Scan for the cell matching the given text and deliver its (X, Y) coordinate at center. 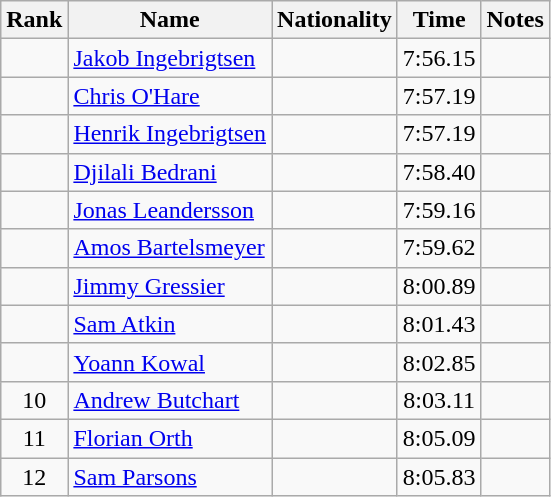
Jakob Ingebrigtsen (170, 58)
Yoann Kowal (170, 362)
Amos Bartelsmeyer (170, 248)
Sam Parsons (170, 477)
8:03.11 (439, 400)
8:01.43 (439, 324)
Florian Orth (170, 438)
Name (170, 20)
Chris O'Hare (170, 96)
Henrik Ingebrigtsen (170, 134)
Jimmy Gressier (170, 286)
10 (34, 400)
Djilali Bedrani (170, 172)
7:59.16 (439, 210)
7:59.62 (439, 248)
Rank (34, 20)
Sam Atkin (170, 324)
7:56.15 (439, 58)
8:05.83 (439, 477)
8:00.89 (439, 286)
8:02.85 (439, 362)
Notes (515, 20)
11 (34, 438)
Time (439, 20)
Nationality (335, 20)
8:05.09 (439, 438)
7:58.40 (439, 172)
12 (34, 477)
Andrew Butchart (170, 400)
Jonas Leandersson (170, 210)
